Pinpoint the cell where the given text exists, returning its [X, Y] midpoint coordinate. 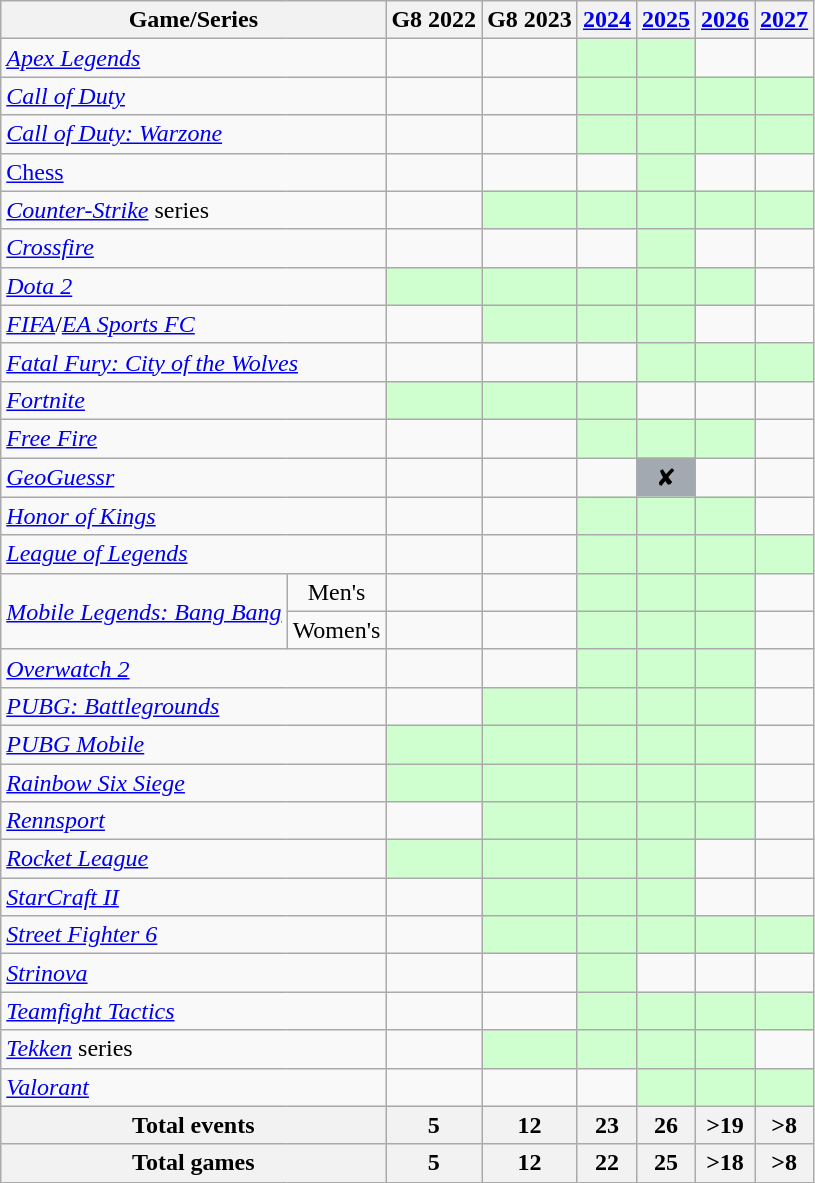
Tekken series [194, 1049]
Apex Legends [194, 58]
2024 [606, 20]
StarCraft II [194, 897]
Free Fire [194, 438]
>18 [726, 1163]
Rennsport [194, 821]
Call of Duty [194, 96]
PUBG: Battlegrounds [194, 706]
Dota 2 [194, 286]
Game/Series [194, 20]
Chess [194, 172]
League of Legends [194, 554]
Valorant [194, 1087]
Fortnite [194, 400]
Fatal Fury: City of the Wolves [194, 362]
✘ [666, 478]
Women's [336, 630]
Counter-Strike series [194, 210]
FIFA/EA Sports FC [194, 324]
22 [606, 1163]
Mobile Legends: Bang Bang [144, 611]
Men's [336, 592]
2026 [726, 20]
2027 [784, 20]
Total events [194, 1125]
G8 2023 [530, 20]
Street Fighter 6 [194, 935]
Overwatch 2 [194, 668]
>19 [726, 1125]
26 [666, 1125]
Total games [194, 1163]
Teamfight Tactics [194, 1011]
Rainbow Six Siege [194, 783]
25 [666, 1163]
2025 [666, 20]
Honor of Kings [194, 516]
Crossfire [194, 248]
Rocket League [194, 859]
23 [606, 1125]
G8 2022 [434, 20]
Call of Duty: Warzone [194, 134]
Strinova [194, 973]
GeoGuessr [194, 478]
PUBG Mobile [194, 744]
